Provide the (x, y) coordinate of the cell's center where the given text is located.  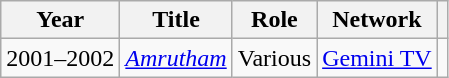
2001–2002 (60, 58)
Network (378, 20)
Role (274, 20)
Various (274, 58)
Gemini TV (378, 58)
Year (60, 20)
Amrutham (176, 58)
Title (176, 20)
